Determine the [x, y] coordinate at the center of the cell enclosing the given text.  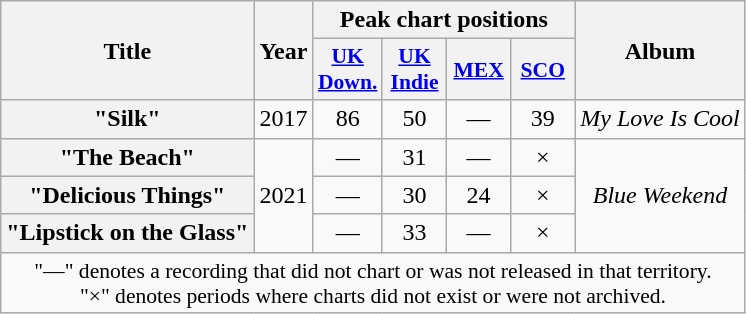
Title [128, 50]
My Love Is Cool [660, 119]
UKDown. [348, 70]
UKIndie [414, 70]
"Silk" [128, 119]
"Delicious Things" [128, 195]
"The Beach" [128, 157]
"Lipstick on the Glass" [128, 233]
"—" denotes a recording that did not chart or was not released in that territory."×" denotes periods where charts did not exist or were not archived. [373, 282]
Blue Weekend [660, 195]
30 [414, 195]
50 [414, 119]
39 [543, 119]
MEX [479, 70]
Peak chart positions [444, 20]
2017 [284, 119]
SCO [543, 70]
2021 [284, 195]
31 [414, 157]
86 [348, 119]
24 [479, 195]
33 [414, 233]
Album [660, 50]
Year [284, 50]
